Output the (x, y) coordinate of the center of the cell containing the given text.  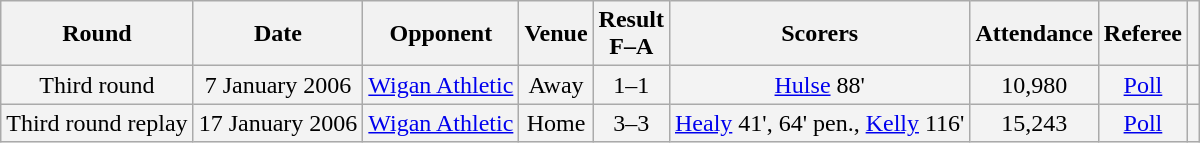
Attendance (1034, 34)
ResultF–A (631, 34)
Home (556, 123)
Venue (556, 34)
Round (97, 34)
7 January 2006 (278, 85)
Third round (97, 85)
Third round replay (97, 123)
3–3 (631, 123)
Referee (1142, 34)
Away (556, 85)
10,980 (1034, 85)
Date (278, 34)
Healy 41', 64' pen., Kelly 116' (819, 123)
1–1 (631, 85)
Opponent (441, 34)
Hulse 88' (819, 85)
15,243 (1034, 123)
17 January 2006 (278, 123)
Scorers (819, 34)
